Scan for the cell matching the given text and deliver its (x, y) coordinate at center. 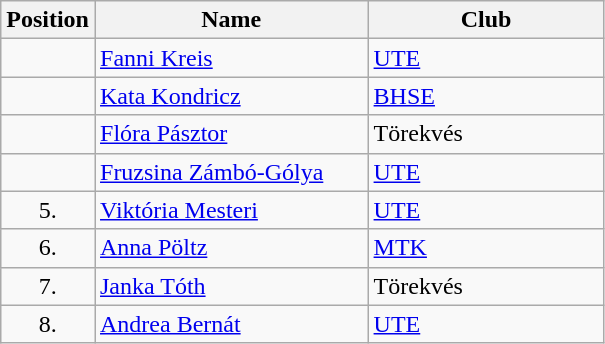
BHSE (486, 96)
MTK (486, 248)
Kata Kondricz (231, 96)
6. (48, 248)
Name (231, 20)
8. (48, 324)
5. (48, 210)
Club (486, 20)
Fanni Kreis (231, 58)
7. (48, 286)
Janka Tóth (231, 286)
Flóra Pásztor (231, 134)
Fruzsina Zámbó-Gólya (231, 172)
Anna Pöltz (231, 248)
Viktória Mesteri (231, 210)
Andrea Bernát (231, 324)
Position (48, 20)
